From the cell containing the given text, extract its center point as [X, Y] coordinate. 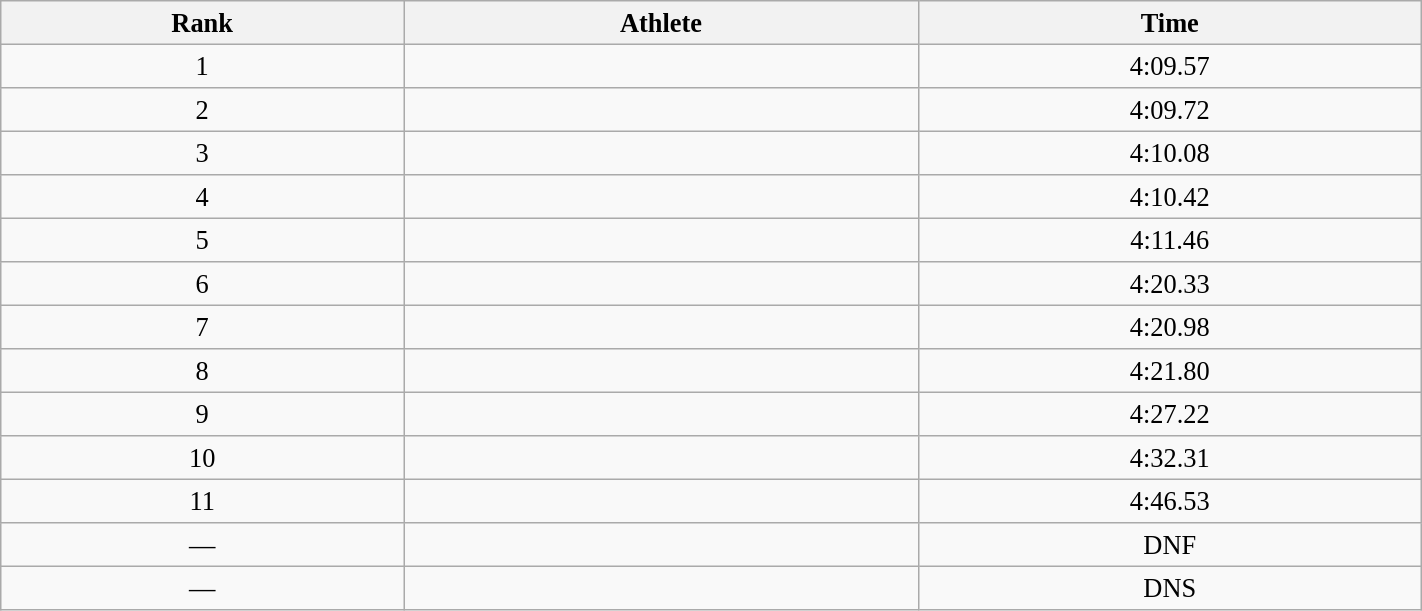
2 [202, 109]
9 [202, 414]
Rank [202, 22]
4:20.98 [1170, 327]
7 [202, 327]
6 [202, 284]
3 [202, 153]
4:10.08 [1170, 153]
DNF [1170, 545]
4:32.31 [1170, 458]
5 [202, 240]
1 [202, 66]
4:46.53 [1170, 501]
4:11.46 [1170, 240]
4:10.42 [1170, 197]
4:09.57 [1170, 66]
4 [202, 197]
4:27.22 [1170, 414]
Time [1170, 22]
11 [202, 501]
8 [202, 371]
10 [202, 458]
4:09.72 [1170, 109]
4:21.80 [1170, 371]
Athlete [662, 22]
DNS [1170, 588]
4:20.33 [1170, 284]
